Output the [x, y] coordinate of the center of the cell containing the given text.  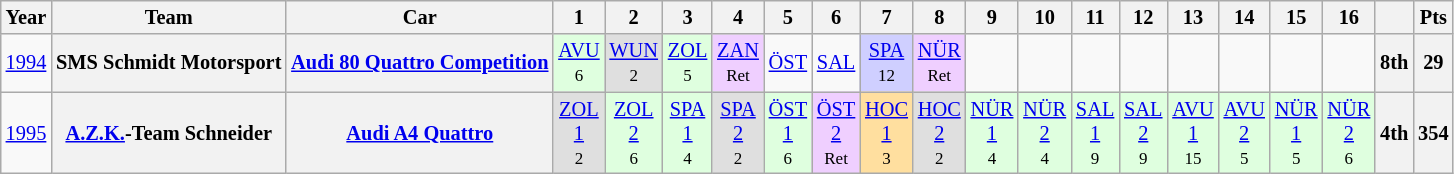
Team [168, 17]
354 [1433, 133]
ÖST16 [788, 133]
AVU25 [1244, 133]
A.Z.K.-Team Schneider [168, 133]
NÜR14 [992, 133]
8th [1394, 63]
1995 [26, 133]
16 [1350, 17]
Audi A4 Quattro [420, 133]
1994 [26, 63]
13 [1192, 17]
SPA14 [688, 133]
WUN2 [634, 63]
9 [992, 17]
ZOL26 [634, 133]
12 [1143, 17]
NÜR26 [1350, 133]
NÜR15 [1296, 133]
ÖST [788, 63]
1 [578, 17]
AVU6 [578, 63]
AVU115 [1192, 133]
10 [1044, 17]
SAL29 [1143, 133]
ZOL12 [578, 133]
15 [1296, 17]
ZOL5 [688, 63]
2 [634, 17]
SAL19 [1095, 133]
4th [1394, 133]
Pts [1433, 17]
HOC22 [940, 133]
SMS Schmidt Motorsport [168, 63]
SPA22 [738, 133]
SPA12 [886, 63]
Audi 80 Quattro Competition [420, 63]
NÜR24 [1044, 133]
SAL [836, 63]
29 [1433, 63]
Year [26, 17]
4 [738, 17]
7 [886, 17]
11 [1095, 17]
8 [940, 17]
ZANRet [738, 63]
6 [836, 17]
HOC13 [886, 133]
14 [1244, 17]
ÖST2Ret [836, 133]
NÜRRet [940, 63]
5 [788, 17]
3 [688, 17]
Car [420, 17]
